Detect which cell encompasses the target text, then output its [x, y] center coordinate. 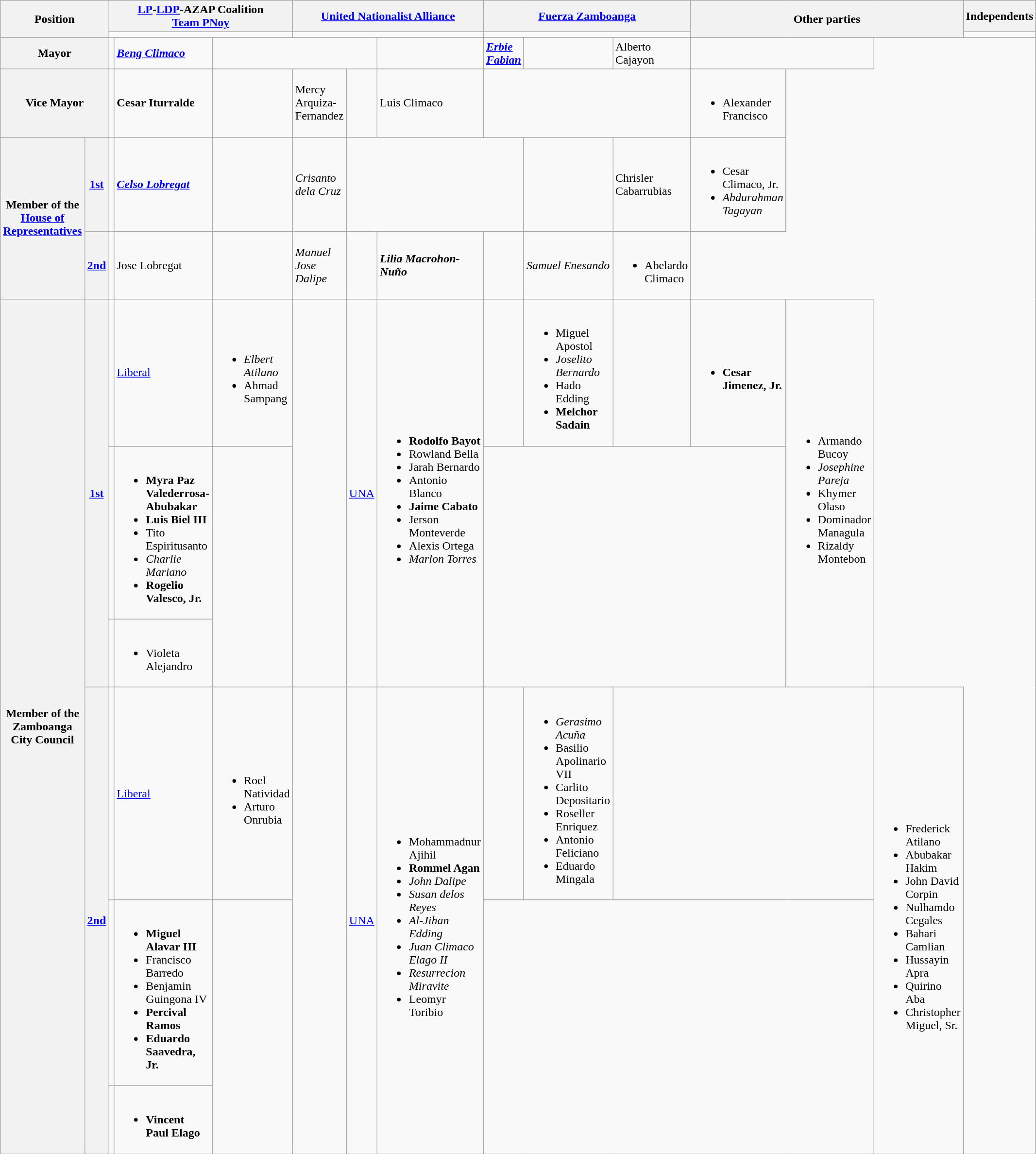
Armando BucoyJosephine ParejaKhymer OlasoDominador ManagulaRizaldy Montebon [830, 493]
Other parties [827, 19]
Chrisler Cabarrubias [652, 184]
Lilia Macrohon-Nuño [430, 265]
Rodolfo BayotRowland BellaJarah BernardoAntonio BlancoJaime CabatoJerson MonteverdeAlexis OrtegaMarlon Torres [430, 493]
Violeta Alejandro [163, 653]
Abelardo Climaco [652, 265]
Vincent Paul Elago [163, 1120]
Miguel ApostolJoselito BernardoHado EddingMelchor Sadain [568, 373]
Gerasimo AcuñaBasilio Apolinario VIICarlito DepositarioRoseller EnriquezAntonio FelicianoEduardo Mingala [568, 793]
Elbert AtilanoAhmad Sampang [253, 373]
Independents [1000, 17]
Mayor [54, 53]
United Nationalist Alliance [388, 17]
Jose Lobregat [163, 265]
Vice Mayor [54, 103]
Erbie Fabian [503, 53]
Member of the House of Representatives [43, 218]
Frederick AtilanoAbubakar HakimJohn David CorpinNulhamdo CegalesBahari CamlianHussayin ApraQuirino AbaChristopher Miguel, Sr. [918, 920]
Mercy Arquiza-Fernandez [320, 103]
Samuel Enesando [568, 265]
Alberto Cajayon [652, 53]
Roel NatividadArturo Onrubia [253, 793]
Celso Lobregat [163, 184]
Luis Climaco [430, 103]
Manuel Jose Dalipe [320, 265]
Member of the Zamboanga City Council [43, 726]
Miguel Alavar IIIFrancisco BarredoBenjamin Guingona IVPercival RamosEduardo Saavedra, Jr. [163, 992]
Mohammadnur AjihilRommel AganJohn DalipeSusan delos ReyesAl-Jihan EddingJuan Climaco Elago IIResurrecion MiraviteLeomyr Toribio [430, 920]
Myra Paz Valederrosa-AbubakarLuis Biel IIITito EspiritusantoCharlie MarianoRogelio Valesco, Jr. [163, 533]
Alexander Francisco [738, 103]
Fuerza Zamboanga [587, 17]
Position [54, 19]
Beng Climaco [163, 53]
LP-LDP-AZAP CoalitionTeam PNoy [201, 17]
Cesar Climaco, Jr.Abdurahman Tagayan [738, 184]
Cesar Iturralde [163, 103]
Cesar Jimenez, Jr. [738, 373]
Crisanto dela Cruz [320, 184]
